Return the (x, y) coordinate for the center point of the cell that contains the specified text.  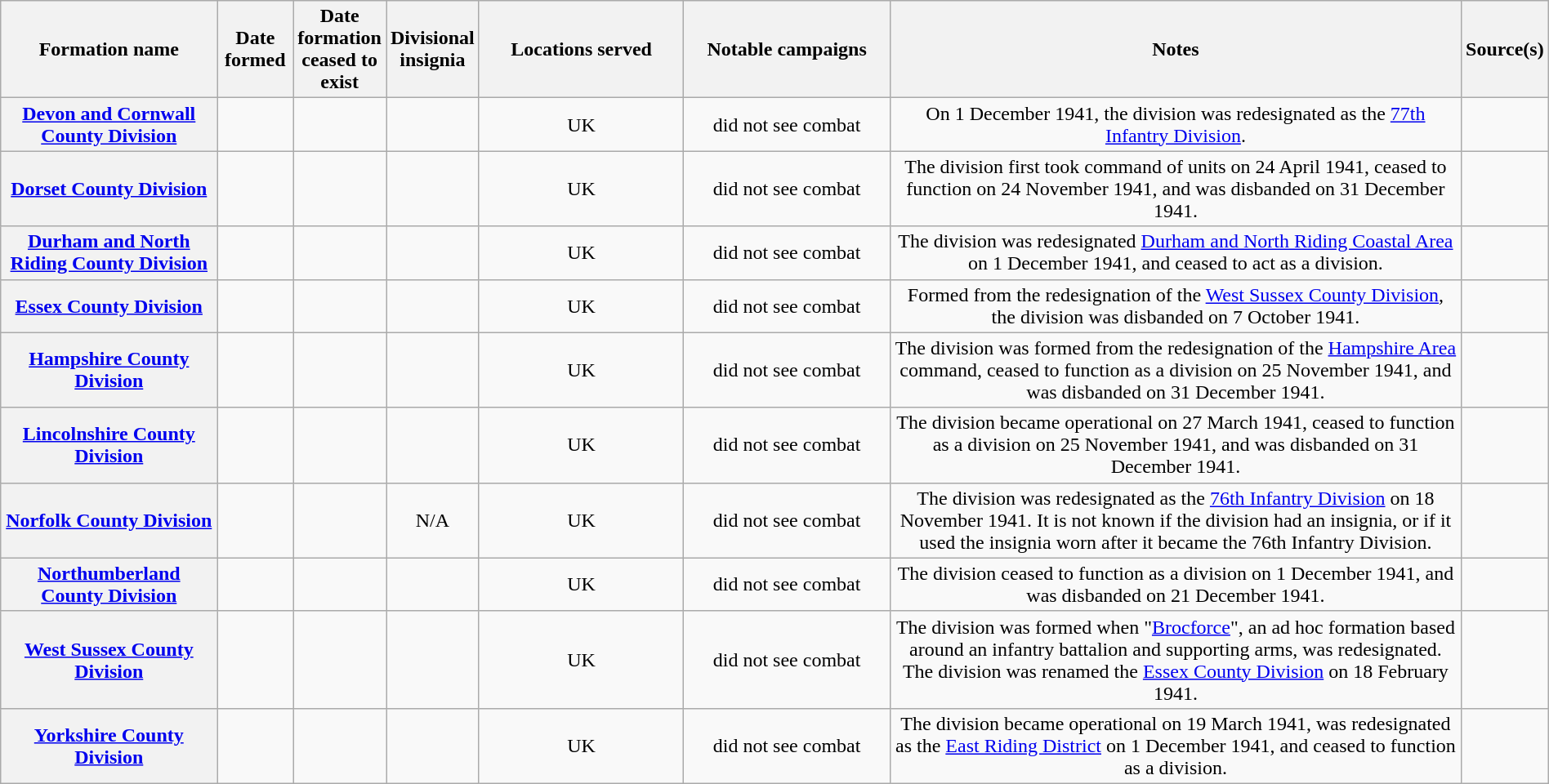
Source(s) (1505, 49)
The division first took command of units on 24 April 1941, ceased to function on 24 November 1941, and was disbanded on 31 December 1941. (1175, 189)
Divisional insignia (432, 49)
The division was redesignated Durham and North Riding Coastal Area on 1 December 1941, and ceased to act as a division. (1175, 253)
Dorset County Division (109, 189)
Yorkshire County Division (109, 746)
Formation name (109, 49)
On 1 December 1941, the division was redesignated as the 77th Infantry Division. (1175, 124)
Formed from the redesignation of the West Sussex County Division, the division was disbanded on 7 October 1941. (1175, 305)
N/A (432, 520)
The division ceased to function as a division on 1 December 1941, and was disbanded on 21 December 1941. (1175, 585)
Norfolk County Division (109, 520)
Lincolnshire County Division (109, 445)
Notable campaigns (787, 49)
Locations served (582, 49)
Hampshire County Division (109, 370)
West Sussex County Division (109, 660)
Northumberland County Division (109, 585)
Date formed (255, 49)
Devon and Cornwall County Division (109, 124)
Date formation ceased to exist (340, 49)
Notes (1175, 49)
Essex County Division (109, 305)
Durham and North Riding County Division (109, 253)
The division became operational on 27 March 1941, ceased to function as a division on 25 November 1941, and was disbanded on 31 December 1941. (1175, 445)
